Search for the cell housing the specified text and yield its (x, y) center coordinate. 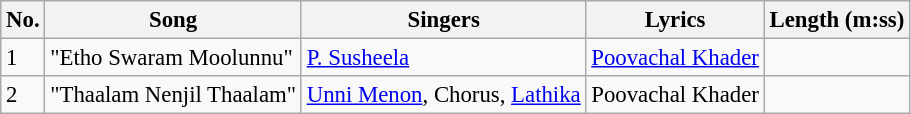
1 (23, 58)
No. (23, 20)
Song (173, 20)
P. Susheela (444, 58)
Length (m:ss) (836, 20)
Singers (444, 20)
Unni Menon, Chorus, Lathika (444, 95)
Lyrics (675, 20)
"Etho Swaram Moolunnu" (173, 58)
"Thaalam Nenjil Thaalam" (173, 95)
2 (23, 95)
